Pinpoint the cell where the given text exists, returning its [X, Y] midpoint coordinate. 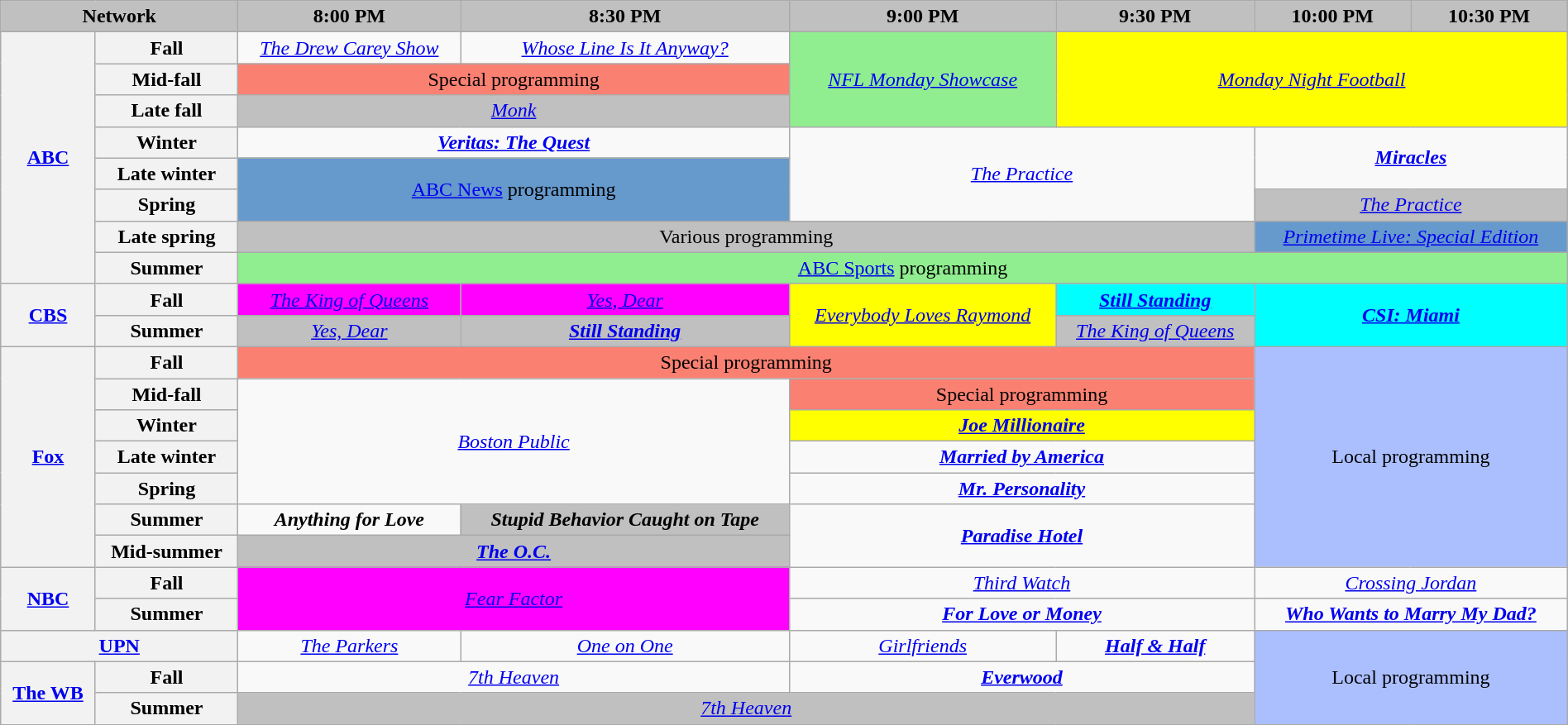
CBS [48, 315]
Primetime Live: Special Edition [1411, 236]
Stupid Behavior Caught on Tape [625, 520]
Monday Night Football [1312, 79]
Paradise Hotel [1021, 536]
8:00 PM [349, 17]
Various programming [746, 236]
9:30 PM [1155, 17]
Whose Line Is It Anyway? [625, 48]
The O.C. [514, 551]
For Love or Money [1021, 614]
Mr. Personality [1021, 489]
Everwood [1021, 677]
NBC [48, 599]
Half & Half [1155, 646]
8:30 PM [625, 17]
Crossing Jordan [1411, 583]
Everybody Loves Raymond [922, 315]
The Drew Carey Show [349, 48]
Who Wants to Marry My Dad? [1411, 614]
Network [119, 17]
Late spring [167, 236]
The WB [48, 693]
Fear Factor [514, 599]
UPN [119, 646]
Mid-summer [167, 551]
Veritas: The Quest [514, 142]
ABC News programming [514, 189]
Third Watch [1021, 583]
Anything for Love [349, 520]
One on One [625, 646]
Joe Millionaire [1021, 426]
10:00 PM [1333, 17]
9:00 PM [922, 17]
The Parkers [349, 646]
Miracles [1411, 158]
Girlfriends [922, 646]
CSI: Miami [1411, 315]
Boston Public [514, 441]
ABC Sports programming [903, 268]
NFL Monday Showcase [922, 79]
Fox [48, 456]
10:30 PM [1489, 17]
Late fall [167, 111]
Monk [514, 111]
Married by America [1021, 457]
ABC [48, 158]
